Locate the cell with the specified text and output its (X, Y) center coordinate. 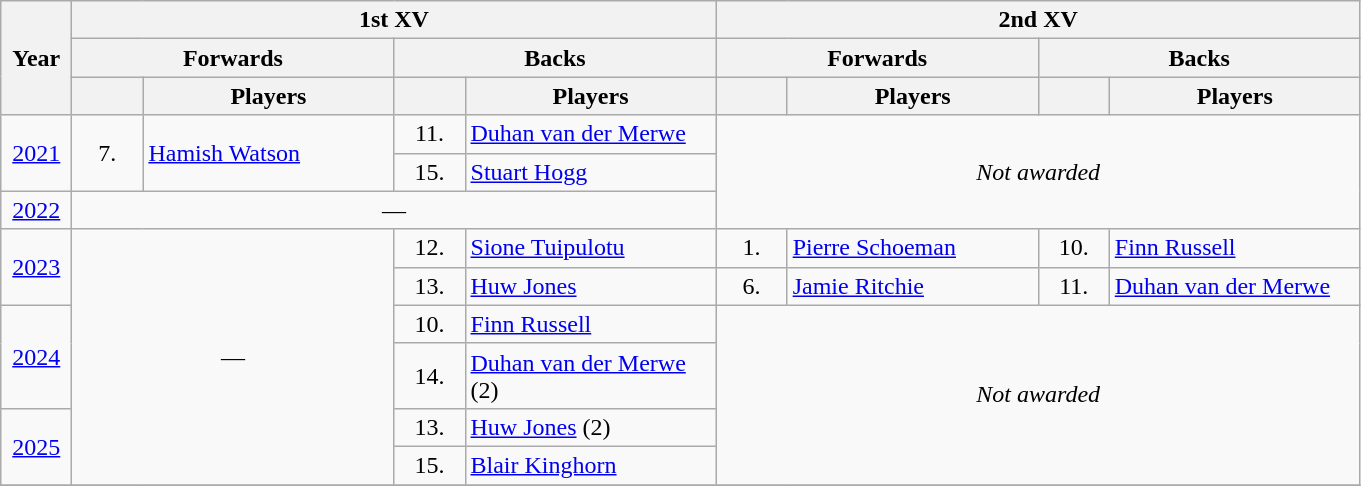
Jamie Ritchie (912, 286)
2021 (36, 153)
Blair Kinghorn (590, 465)
Hamish Watson (268, 153)
6. (752, 286)
2022 (36, 210)
Huw Jones (590, 286)
2nd XV (1038, 20)
14. (430, 376)
2025 (36, 446)
1. (752, 248)
2024 (36, 356)
Duhan van der Merwe (2) (590, 376)
7. (108, 153)
2023 (36, 267)
Stuart Hogg (590, 172)
Year (36, 58)
12. (430, 248)
Pierre Schoeman (912, 248)
1st XV (394, 20)
Sione Tuipulotu (590, 248)
Huw Jones (2) (590, 427)
